From the cell containing the given text, extract its center point as (X, Y) coordinate. 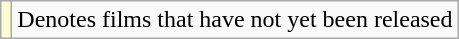
Denotes films that have not yet been released (235, 20)
